From the cell containing the given text, extract its center point as [X, Y] coordinate. 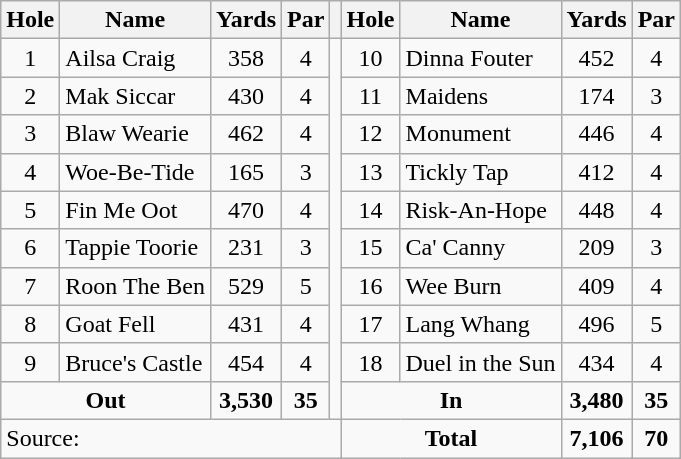
Duel in the Sun [480, 362]
430 [246, 96]
431 [246, 324]
Goat Fell [136, 324]
3,480 [596, 400]
16 [370, 286]
Fin Me Oot [136, 210]
In [451, 400]
454 [246, 362]
15 [370, 248]
434 [596, 362]
Wee Burn [480, 286]
448 [596, 210]
Ca' Canny [480, 248]
Dinna Fouter [480, 58]
165 [246, 172]
14 [370, 210]
Bruce's Castle [136, 362]
13 [370, 172]
6 [30, 248]
9 [30, 362]
Maidens [480, 96]
Tickly Tap [480, 172]
Mak Siccar [136, 96]
1 [30, 58]
Monument [480, 134]
358 [246, 58]
11 [370, 96]
8 [30, 324]
7 [30, 286]
174 [596, 96]
496 [596, 324]
17 [370, 324]
7,106 [596, 438]
Total [451, 438]
12 [370, 134]
10 [370, 58]
2 [30, 96]
409 [596, 286]
Out [106, 400]
231 [246, 248]
18 [370, 362]
462 [246, 134]
Ailsa Craig [136, 58]
3,530 [246, 400]
Blaw Wearie [136, 134]
Woe-Be-Tide [136, 172]
Source: [171, 438]
Risk-An-Hope [480, 210]
412 [596, 172]
Roon The Ben [136, 286]
446 [596, 134]
209 [596, 248]
470 [246, 210]
529 [246, 286]
70 [656, 438]
Tappie Toorie [136, 248]
452 [596, 58]
Lang Whang [480, 324]
